Search for the cell housing the specified text and yield its (X, Y) center coordinate. 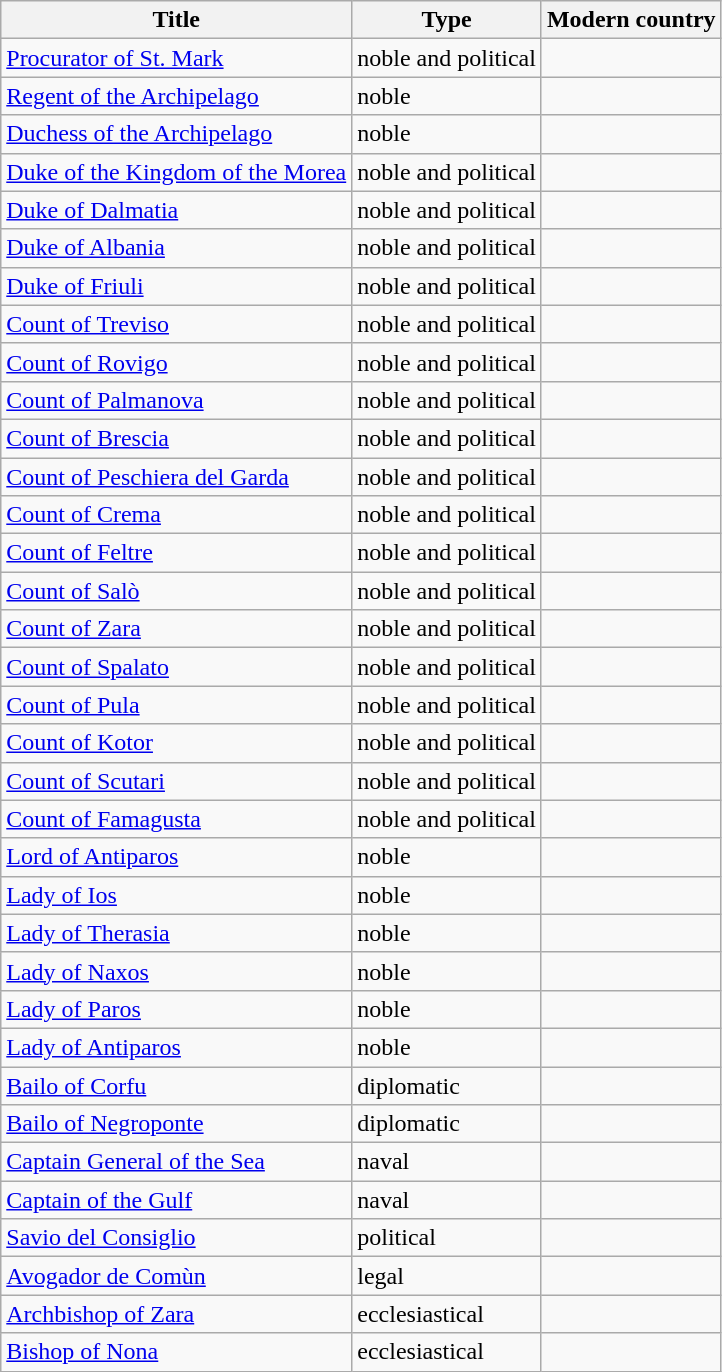
Count of Feltre (176, 553)
political (447, 1238)
Lady of Paros (176, 1009)
Duke of Albania (176, 248)
Count of Rovigo (176, 362)
Count of Treviso (176, 324)
Lady of Naxos (176, 971)
Count of Famagusta (176, 819)
Count of Scutari (176, 781)
Archbishop of Zara (176, 1314)
Count of Palmanova (176, 400)
Count of Peschiera del Garda (176, 477)
Bailo of Negroponte (176, 1124)
Modern country (631, 20)
Bishop of Nona (176, 1352)
Count of Pula (176, 705)
Captain of the Gulf (176, 1200)
Type (447, 20)
Lord of Antiparos (176, 857)
Lady of Therasia (176, 933)
Lady of Antiparos (176, 1047)
Duke of Friuli (176, 286)
Count of Spalato (176, 667)
Captain General of the Sea (176, 1162)
Duke of the Kingdom of the Morea (176, 172)
Procurator of St. Mark (176, 58)
Count of Brescia (176, 438)
Savio del Consiglio (176, 1238)
Count of Salò (176, 591)
Count of Zara (176, 629)
Title (176, 20)
Count of Crema (176, 515)
Avogador de Comùn (176, 1276)
Duchess of the Archipelago (176, 134)
Duke of Dalmatia (176, 210)
legal (447, 1276)
Bailo of Corfu (176, 1085)
Regent of the Archipelago (176, 96)
Count of Kotor (176, 743)
Lady of Ios (176, 895)
